Capture the cell that displays the provided text and extract its (x, y) central coordinate. 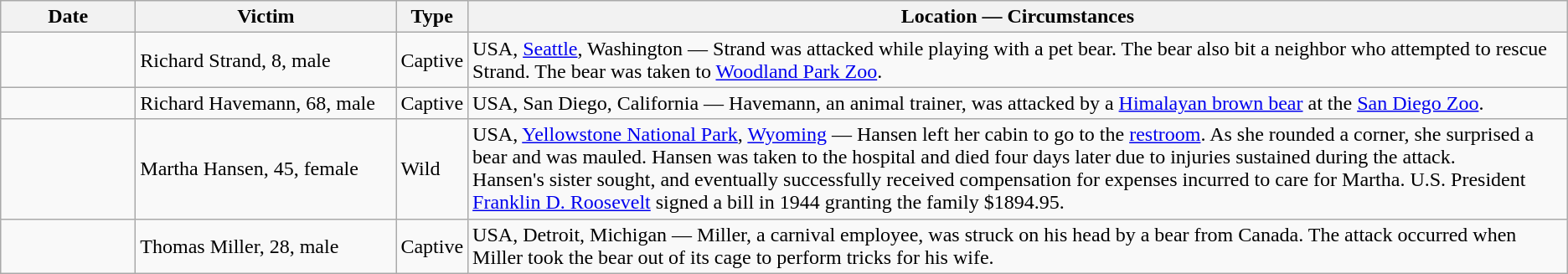
Victim (266, 17)
Type (432, 17)
Richard Havemann, 68, male (266, 103)
Richard Strand, 8, male (266, 60)
Location — Circumstances (1019, 17)
USA, San Diego, California — Havemann, an animal trainer, was attacked by a Himalayan brown bear at the San Diego Zoo. (1019, 103)
Thomas Miller, 28, male (266, 246)
Date (69, 17)
Martha Hansen, 45, female (266, 169)
Wild (432, 169)
